From the cell containing the given text, extract its center point as (x, y) coordinate. 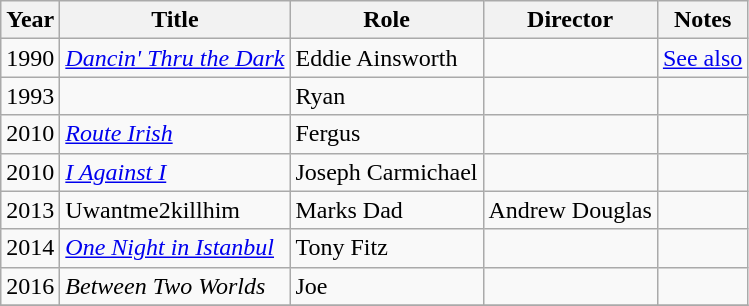
Tony Fitz (386, 248)
Between Two Worlds (175, 286)
Ryan (386, 96)
Route Irish (175, 134)
Joe (386, 286)
Uwantme2killhim (175, 210)
2016 (30, 286)
Title (175, 20)
2013 (30, 210)
Andrew Douglas (570, 210)
Fergus (386, 134)
1990 (30, 58)
Role (386, 20)
2014 (30, 248)
Year (30, 20)
Dancin' Thru the Dark (175, 58)
Marks Dad (386, 210)
Director (570, 20)
One Night in Istanbul (175, 248)
See also (702, 58)
I Against I (175, 172)
1993 (30, 96)
Eddie Ainsworth (386, 58)
Notes (702, 20)
Joseph Carmichael (386, 172)
